Pinpoint the cell where the given text exists, returning its [x, y] midpoint coordinate. 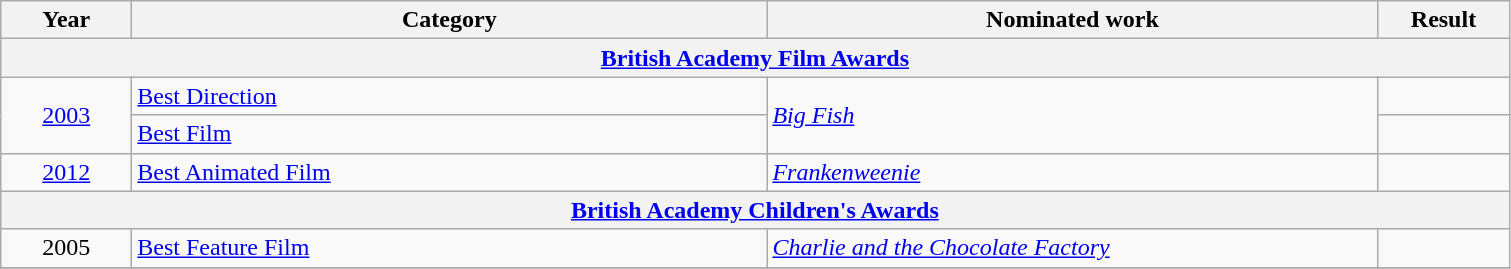
Big Fish [1072, 115]
Charlie and the Chocolate Factory [1072, 248]
2012 [66, 172]
British Academy Children's Awards [755, 210]
Frankenweenie [1072, 172]
British Academy Film Awards [755, 58]
Category [450, 20]
Best Direction [450, 96]
2005 [66, 248]
2003 [66, 115]
Nominated work [1072, 20]
Best Film [450, 134]
Best Feature Film [450, 248]
Year [66, 20]
Result [1444, 20]
Best Animated Film [450, 172]
